Return (x, y) of the center of cell containing provided text 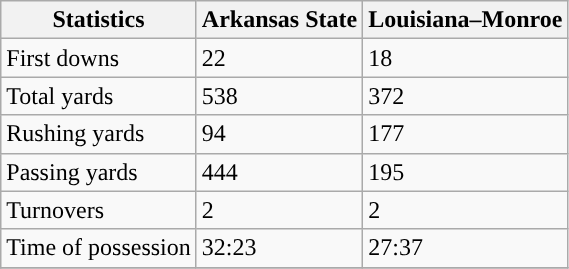
94 (279, 134)
195 (466, 172)
22 (279, 58)
27:37 (466, 248)
538 (279, 96)
Statistics (99, 20)
177 (466, 134)
Passing yards (99, 172)
32:23 (279, 248)
444 (279, 172)
Arkansas State (279, 20)
Time of possession (99, 248)
18 (466, 58)
372 (466, 96)
Turnovers (99, 210)
First downs (99, 58)
Total yards (99, 96)
Rushing yards (99, 134)
Louisiana–Monroe (466, 20)
